Return the (x, y) coordinate for the center point of the cell that contains the specified text.  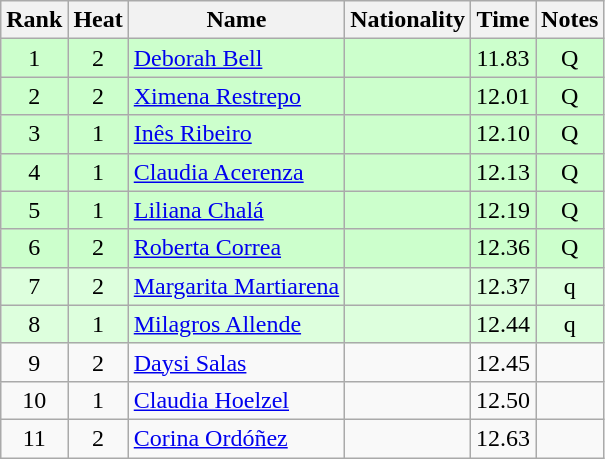
5 (34, 210)
Claudia Acerenza (236, 172)
3 (34, 134)
Inês Ribeiro (236, 134)
12.19 (502, 210)
Claudia Hoelzel (236, 400)
12.37 (502, 286)
9 (34, 362)
12.44 (502, 324)
12.45 (502, 362)
12.13 (502, 172)
Margarita Martiarena (236, 286)
11 (34, 438)
Time (502, 20)
6 (34, 248)
12.10 (502, 134)
12.50 (502, 400)
12.36 (502, 248)
10 (34, 400)
Heat (98, 20)
Corina Ordóñez (236, 438)
Ximena Restrepo (236, 96)
4 (34, 172)
12.01 (502, 96)
Daysi Salas (236, 362)
Roberta Correa (236, 248)
Rank (34, 20)
Milagros Allende (236, 324)
11.83 (502, 58)
Liliana Chalá (236, 210)
Nationality (408, 20)
12.63 (502, 438)
Notes (570, 20)
7 (34, 286)
Name (236, 20)
8 (34, 324)
Deborah Bell (236, 58)
